Scan for the cell matching the given text and deliver its (X, Y) coordinate at center. 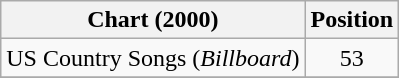
53 (352, 58)
Chart (2000) (153, 20)
US Country Songs (Billboard) (153, 58)
Position (352, 20)
